Scan for the cell matching the given text and deliver its (X, Y) coordinate at center. 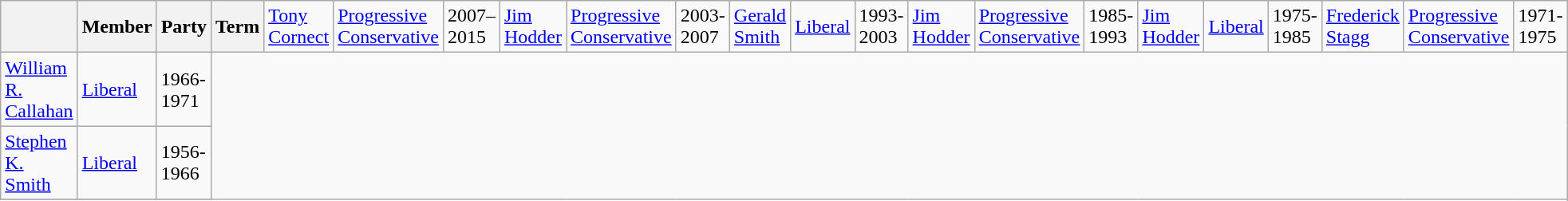
Frederick Stagg (1363, 27)
2003-2007 (702, 27)
Term (238, 27)
William R. Callahan (39, 89)
1966-1971 (184, 89)
Stephen K. Smith (39, 163)
1993-2003 (881, 27)
Tony Cornect (298, 27)
1975-1985 (1294, 27)
1956-1966 (184, 163)
Gerald Smith (760, 27)
2007–2015 (471, 27)
1971-1975 (1540, 27)
1985-1993 (1111, 27)
Party (184, 27)
Member (117, 27)
